Output the [X, Y] coordinate of the center of the cell containing the given text.  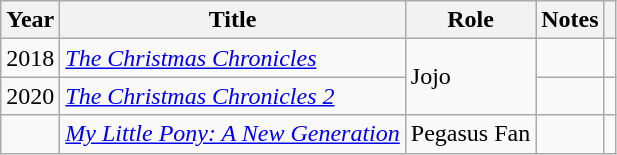
Role [470, 20]
2020 [30, 96]
Pegasus Fan [470, 134]
2018 [30, 58]
Jojo [470, 77]
My Little Pony: A New Generation [232, 134]
Title [232, 20]
The Christmas Chronicles 2 [232, 96]
Year [30, 20]
The Christmas Chronicles [232, 58]
Notes [570, 20]
